Return the (x, y) coordinate for the center point of the cell that contains the specified text.  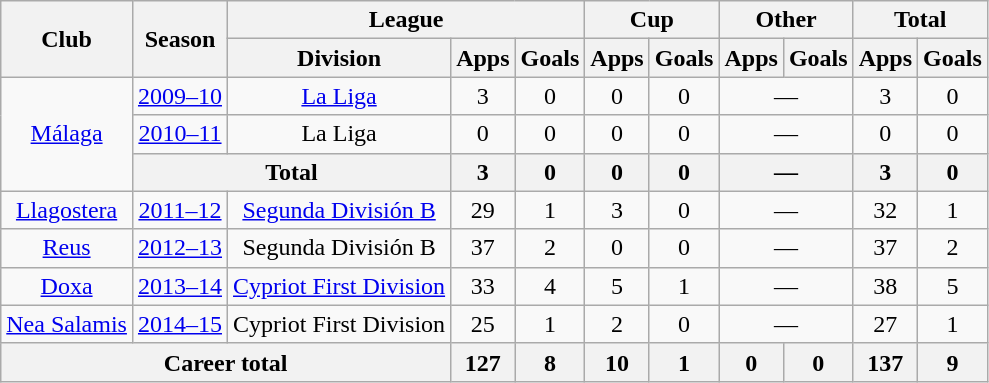
Cup (652, 20)
2009–10 (180, 96)
Division (340, 58)
2012–13 (180, 248)
Nea Salamis (67, 324)
29 (483, 210)
Season (180, 39)
137 (885, 362)
Reus (67, 248)
32 (885, 210)
10 (617, 362)
Llagostera (67, 210)
2011–12 (180, 210)
25 (483, 324)
Other (786, 20)
Club (67, 39)
27 (885, 324)
38 (885, 286)
9 (953, 362)
127 (483, 362)
2013–14 (180, 286)
8 (550, 362)
2014–15 (180, 324)
Málaga (67, 134)
2010–11 (180, 134)
Career total (226, 362)
League (406, 20)
33 (483, 286)
Doxa (67, 286)
4 (550, 286)
